Detect which cell encompasses the target text, then output its [x, y] center coordinate. 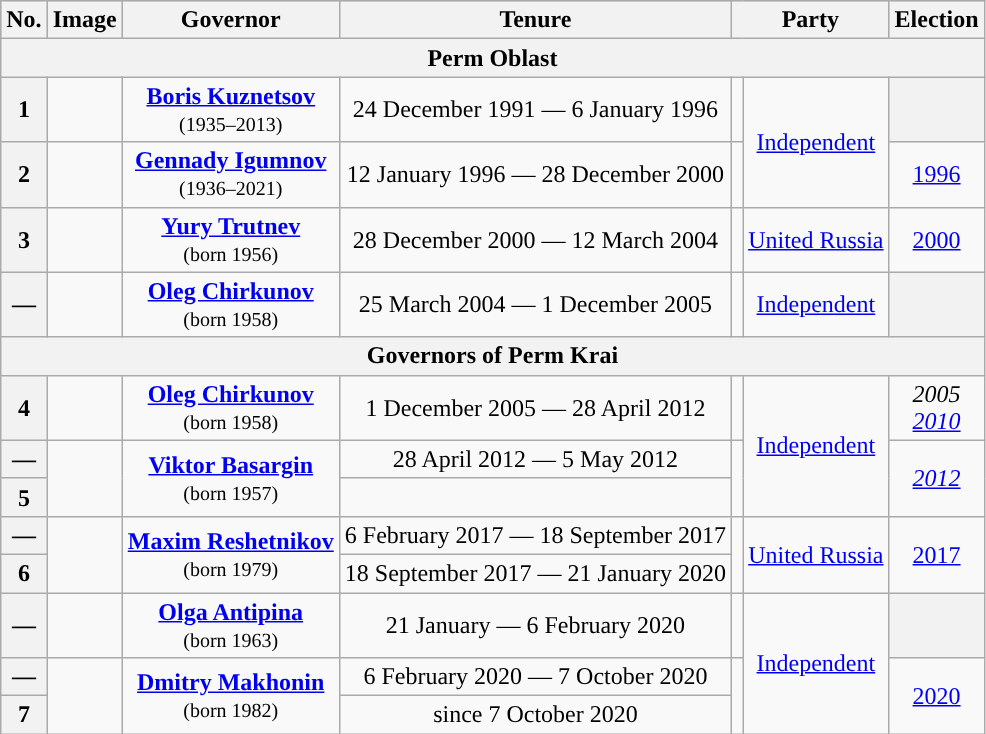
5 [24, 497]
Governor [230, 20]
Viktor Basargin(born 1957) [230, 478]
1 [24, 110]
6 February 2017 — 18 September 2017 [535, 535]
1 December 2005 — 28 April 2012 [535, 408]
4 [24, 408]
28 April 2012 — 5 May 2012 [535, 459]
6 [24, 573]
Election [936, 20]
25 March 2004 — 1 December 2005 [535, 304]
6 February 2020 — 7 October 2020 [535, 677]
Dmitry Makhonin(born 1982) [230, 696]
Image [84, 20]
2017 [936, 554]
12 January 1996 — 28 December 2000 [535, 174]
20052010 [936, 408]
2 [24, 174]
1996 [936, 174]
Olga Antipina(born 1963) [230, 624]
2000 [936, 240]
Boris Kuznetsov(1935–2013) [230, 110]
since 7 October 2020 [535, 715]
2020 [936, 696]
21 January — 6 February 2020 [535, 624]
Governors of Perm Krai [492, 356]
7 [24, 715]
Maxim Reshetnikov(born 1979) [230, 554]
Tenure [535, 20]
No. [24, 20]
24 December 1991 — 6 January 1996 [535, 110]
18 September 2017 — 21 January 2020 [535, 573]
28 December 2000 — 12 March 2004 [535, 240]
Gennady Igumnov(1936–2021) [230, 174]
Perm Oblast [492, 58]
Party [810, 20]
Yury Trutnev(born 1956) [230, 240]
2012 [936, 478]
3 [24, 240]
